Extract the (x, y) coordinate from the center of the cell holding the provided text.  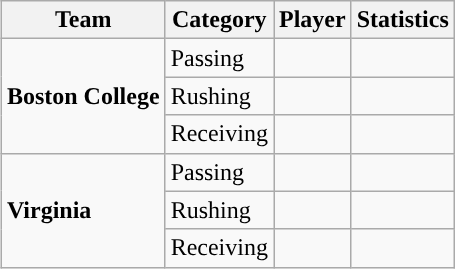
Statistics (402, 20)
Virginia (83, 210)
Team (83, 20)
Category (219, 20)
Boston College (83, 96)
Player (313, 20)
